Return [x, y] of the center of cell containing provided text 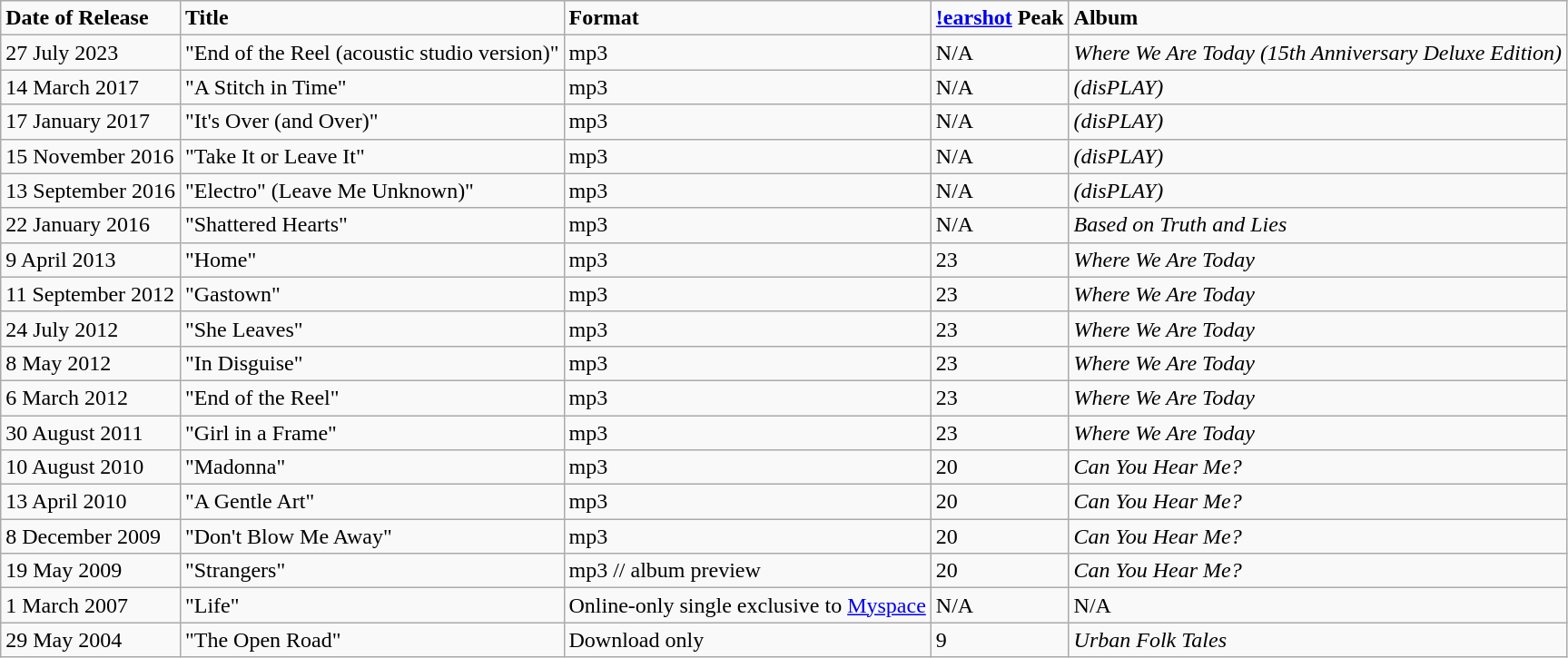
11 September 2012 [91, 294]
29 May 2004 [91, 640]
mp3 // album preview [747, 571]
13 September 2016 [91, 191]
"The Open Road" [372, 640]
!earshot Peak [1000, 18]
"Madonna" [372, 467]
"Don't Blow Me Away" [372, 536]
10 August 2010 [91, 467]
17 January 2017 [91, 122]
Album [1318, 18]
15 November 2016 [91, 156]
14 March 2017 [91, 87]
"Life" [372, 605]
Date of Release [91, 18]
"Gastown" [372, 294]
"In Disguise" [372, 363]
Based on Truth and Lies [1318, 225]
19 May 2009 [91, 571]
"She Leaves" [372, 329]
Download only [747, 640]
24 July 2012 [91, 329]
"Shattered Hearts" [372, 225]
1 March 2007 [91, 605]
27 July 2023 [91, 53]
"It's Over (and Over)" [372, 122]
9 [1000, 640]
"Strangers" [372, 571]
8 May 2012 [91, 363]
"Take It or Leave It" [372, 156]
9 April 2013 [91, 260]
8 December 2009 [91, 536]
Title [372, 18]
13 April 2010 [91, 502]
"Electro" (Leave Me Unknown)" [372, 191]
Online-only single exclusive to Myspace [747, 605]
Format [747, 18]
"Home" [372, 260]
Where We Are Today (15th Anniversary Deluxe Edition) [1318, 53]
30 August 2011 [91, 433]
"A Gentle Art" [372, 502]
"A Stitch in Time" [372, 87]
22 January 2016 [91, 225]
"End of the Reel (acoustic studio version)" [372, 53]
Urban Folk Tales [1318, 640]
6 March 2012 [91, 398]
"End of the Reel" [372, 398]
"Girl in a Frame" [372, 433]
